Locate the cell with the specified text and output its (x, y) center coordinate. 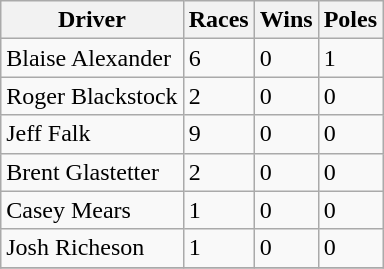
Poles (350, 20)
Josh Richeson (92, 248)
9 (218, 134)
6 (218, 58)
Casey Mears (92, 210)
Races (218, 20)
Driver (92, 20)
Roger Blackstock (92, 96)
Brent Glastetter (92, 172)
Jeff Falk (92, 134)
Wins (286, 20)
Blaise Alexander (92, 58)
